Return [x, y] of the center of cell containing provided text 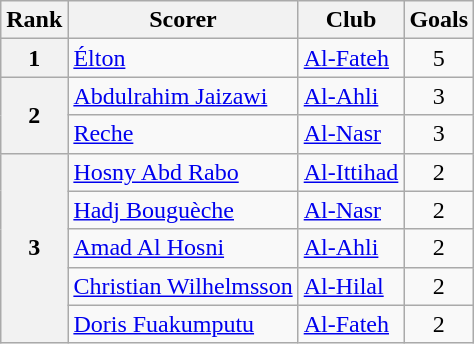
1 [34, 58]
Scorer [183, 20]
Abdulrahim Jaizawi [183, 96]
Élton [183, 58]
Christian Wilhelmsson [183, 286]
Club [351, 20]
Doris Fuakumputu [183, 324]
Goals [439, 20]
Hosny Abd Rabo [183, 172]
Rank [34, 20]
Amad Al Hosni [183, 248]
Hadj Bouguèche [183, 210]
Al-Ittihad [351, 172]
Reche [183, 134]
Al-Hilal [351, 286]
5 [439, 58]
